Scan for the cell matching the given text and deliver its (X, Y) coordinate at center. 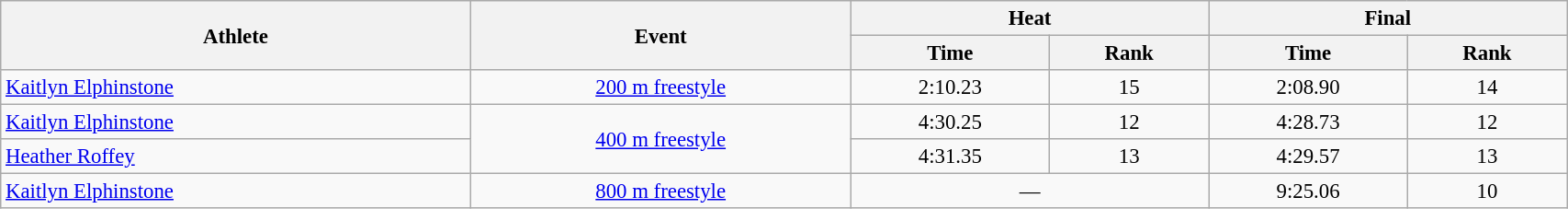
4:29.57 (1308, 157)
10 (1486, 192)
4:30.25 (950, 122)
800 m freestyle (660, 192)
200 m freestyle (660, 87)
Event (660, 35)
Heat (1030, 18)
4:31.35 (950, 157)
2:08.90 (1308, 87)
15 (1130, 87)
400 m freestyle (660, 140)
Athlete (235, 35)
2:10.23 (950, 87)
Heather Roffey (235, 157)
9:25.06 (1308, 192)
— (1030, 192)
Final (1388, 18)
14 (1486, 87)
4:28.73 (1308, 122)
